Pinpoint the cell where the given text exists, returning its [x, y] midpoint coordinate. 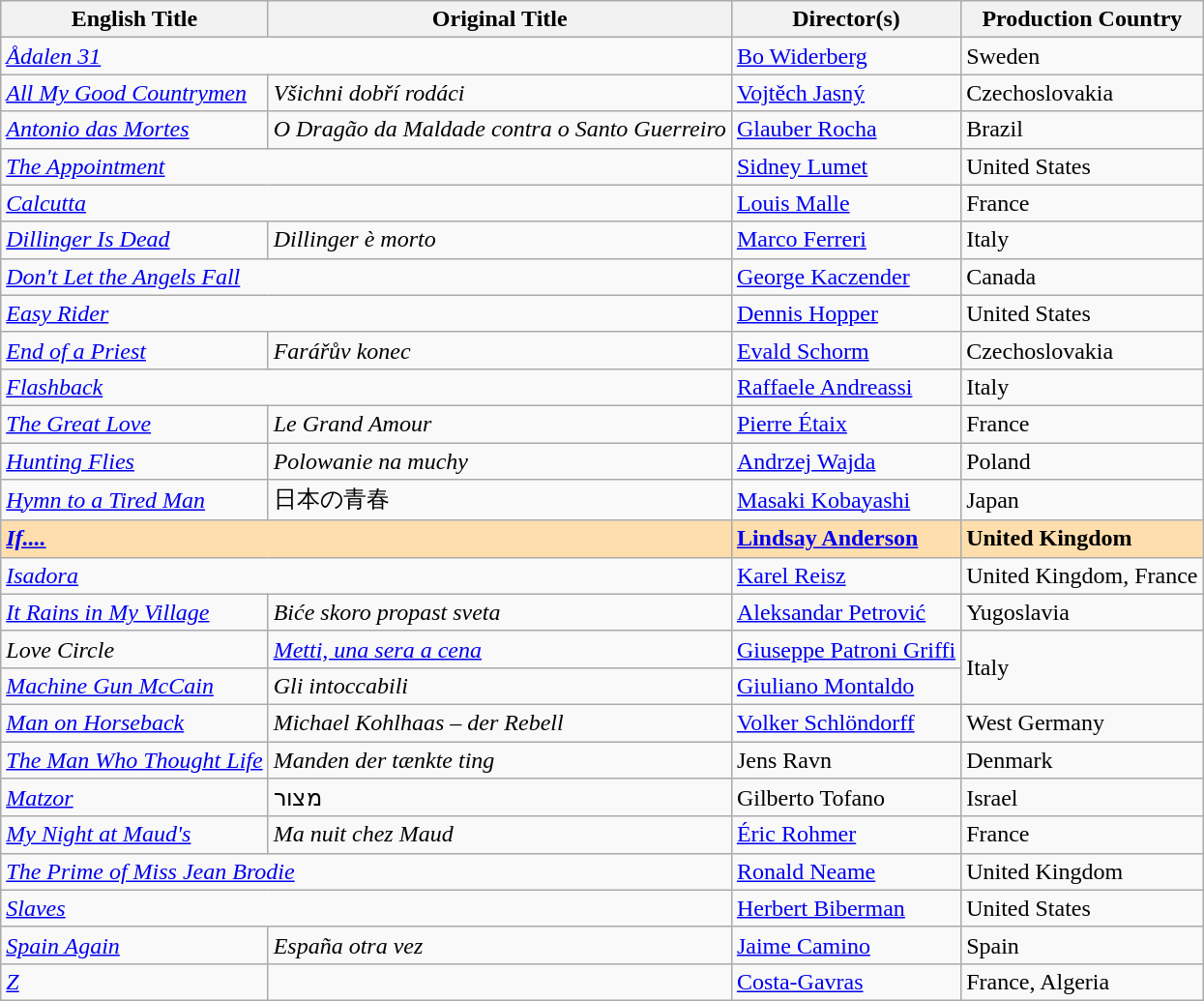
It Rains in My Village [134, 612]
Ådalen 31 [367, 56]
Sweden [1082, 56]
מצור [499, 798]
O Dragão da Maldade contra o Santo Guerreiro [499, 130]
Israel [1082, 798]
Volker Schlöndorff [845, 722]
Gilberto Tofano [845, 798]
Poland [1082, 461]
Spain Again [134, 945]
All My Good Countrymen [134, 93]
Dillinger è morto [499, 240]
Éric Rohmer [845, 835]
Všichni dobří rodáci [499, 93]
Machine Gun McCain [134, 686]
The Man Who Thought Life [134, 759]
Le Grand Amour [499, 424]
Louis Malle [845, 203]
Giuliano Montaldo [845, 686]
Aleksandar Petrović [845, 612]
Japan [1082, 501]
Calcutta [367, 203]
George Kaczender [845, 277]
Man on Horseback [134, 722]
Director(s) [845, 19]
United Kingdom, France [1082, 575]
English Title [134, 19]
The Appointment [367, 166]
The Prime of Miss Jean Brodie [367, 871]
Bo Widerberg [845, 56]
Metti, una sera a cena [499, 649]
Antonio das Mortes [134, 130]
Yugoslavia [1082, 612]
Vojtěch Jasný [845, 93]
Production Country [1082, 19]
Masaki Kobayashi [845, 501]
Polowanie na muchy [499, 461]
The Great Love [134, 424]
Karel Reisz [845, 575]
Z [134, 982]
If.... [367, 539]
Matzor [134, 798]
France, Algeria [1082, 982]
West Germany [1082, 722]
Manden der tænkte ting [499, 759]
Farářův konec [499, 350]
Ma nuit chez Maud [499, 835]
Lindsay Anderson [845, 539]
Don't Let the Angels Fall [367, 277]
Gli intoccabili [499, 686]
Spain [1082, 945]
Sidney Lumet [845, 166]
Canada [1082, 277]
Herbert Biberman [845, 908]
Biće skoro propast sveta [499, 612]
Original Title [499, 19]
Easy Rider [367, 313]
My Night at Maud's [134, 835]
Isadora [367, 575]
End of a Priest [134, 350]
Marco Ferreri [845, 240]
Denmark [1082, 759]
Andrzej Wajda [845, 461]
Giuseppe Patroni Griffi [845, 649]
Glauber Rocha [845, 130]
Brazil [1082, 130]
Hunting Flies [134, 461]
Dillinger Is Dead [134, 240]
España otra vez [499, 945]
Love Circle [134, 649]
Michael Kohlhaas – der Rebell [499, 722]
Costa-Gavras [845, 982]
Raffaele Andreassi [845, 387]
Evald Schorm [845, 350]
Dennis Hopper [845, 313]
Jens Ravn [845, 759]
Jaime Camino [845, 945]
Hymn to a Tired Man [134, 501]
日本の青春 [499, 501]
Flashback [367, 387]
Pierre Étaix [845, 424]
Slaves [367, 908]
Ronald Neame [845, 871]
